Return the [x, y] coordinate for the center point of the cell that contains the specified text.  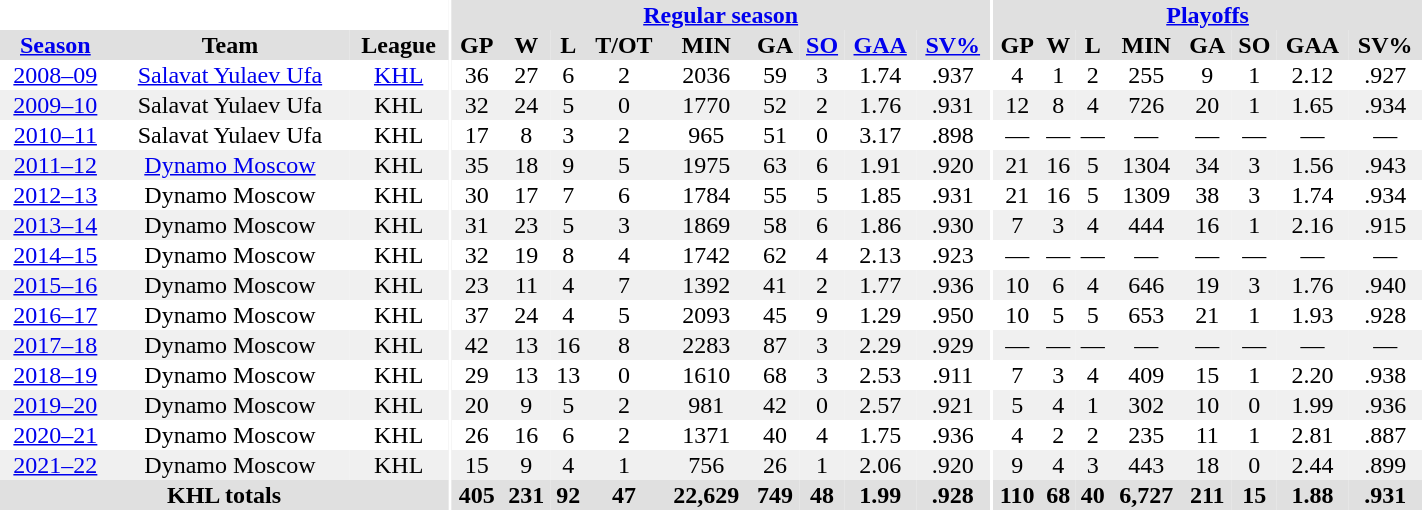
2021–22 [56, 465]
1.56 [1313, 165]
2009–10 [56, 105]
22,629 [706, 495]
2020–21 [56, 435]
2.57 [880, 405]
3.17 [880, 135]
1.93 [1313, 315]
756 [706, 465]
2283 [706, 345]
1869 [706, 225]
405 [477, 495]
235 [1146, 435]
48 [822, 495]
443 [1146, 465]
2013–14 [56, 225]
2012–13 [56, 195]
12 [1017, 105]
47 [624, 495]
.938 [1385, 375]
6,727 [1146, 495]
59 [775, 75]
2.13 [880, 255]
45 [775, 315]
1784 [706, 195]
2.12 [1313, 75]
965 [706, 135]
1371 [706, 435]
255 [1146, 75]
2036 [706, 75]
92 [568, 495]
981 [706, 405]
.887 [1385, 435]
1.77 [880, 285]
2017–18 [56, 345]
231 [527, 495]
2.06 [880, 465]
444 [1146, 225]
2016–17 [56, 315]
27 [527, 75]
2.44 [1313, 465]
.929 [952, 345]
League [398, 45]
1.75 [880, 435]
31 [477, 225]
.950 [952, 315]
.911 [952, 375]
.937 [952, 75]
1742 [706, 255]
.927 [1385, 75]
2015–16 [56, 285]
726 [1146, 105]
1770 [706, 105]
2.53 [880, 375]
Playoffs [1208, 15]
37 [477, 315]
211 [1207, 495]
1304 [1146, 165]
2093 [706, 315]
.898 [952, 135]
646 [1146, 285]
30 [477, 195]
2.81 [1313, 435]
1.29 [880, 315]
302 [1146, 405]
409 [1146, 375]
2018–19 [56, 375]
34 [1207, 165]
2011–12 [56, 165]
38 [1207, 195]
2.16 [1313, 225]
KHL totals [224, 495]
653 [1146, 315]
58 [775, 225]
.915 [1385, 225]
T/OT [624, 45]
2008–09 [56, 75]
1.86 [880, 225]
1.88 [1313, 495]
.921 [952, 405]
Season [56, 45]
55 [775, 195]
29 [477, 375]
1975 [706, 165]
51 [775, 135]
1392 [706, 285]
110 [1017, 495]
87 [775, 345]
2019–20 [56, 405]
52 [775, 105]
2.29 [880, 345]
.940 [1385, 285]
1309 [1146, 195]
.923 [952, 255]
.930 [952, 225]
Regular season [721, 15]
Team [230, 45]
1.85 [880, 195]
.899 [1385, 465]
749 [775, 495]
1610 [706, 375]
41 [775, 285]
1.91 [880, 165]
2010–11 [56, 135]
1.65 [1313, 105]
36 [477, 75]
.943 [1385, 165]
2.20 [1313, 375]
62 [775, 255]
2014–15 [56, 255]
63 [775, 165]
35 [477, 165]
